Provide the (X, Y) coordinate of the cell's center where the given text is located.  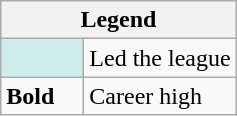
Bold (42, 96)
Legend (118, 20)
Led the league (160, 58)
Career high (160, 96)
